Output the (x, y) coordinate of the center of the cell containing the given text.  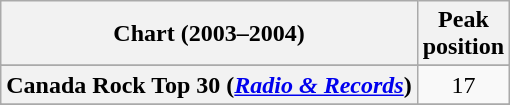
Canada Rock Top 30 (Radio & Records) (209, 85)
Peakposition (463, 34)
17 (463, 85)
Chart (2003–2004) (209, 34)
